Find where the given text appears and provide that cell's center as (x, y) coordinate. 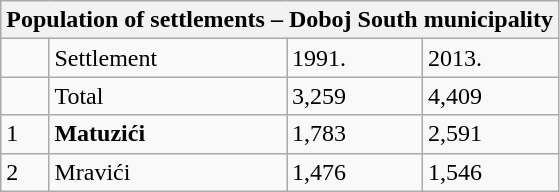
4,409 (491, 96)
Total (168, 96)
2013. (491, 58)
2 (25, 172)
1991. (355, 58)
2,591 (491, 134)
Mravići (168, 172)
1,476 (355, 172)
Population of settlements – Doboj South municipality (280, 20)
Settlement (168, 58)
1,783 (355, 134)
3,259 (355, 96)
1,546 (491, 172)
Matuzići (168, 134)
1 (25, 134)
